Identify which cell holds the provided text, then report its [x, y] central coordinate. 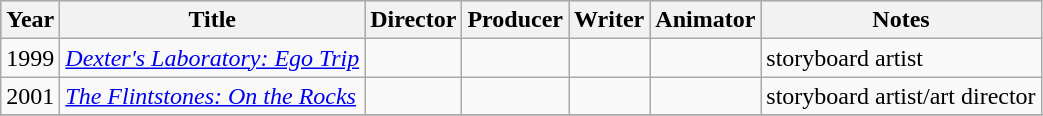
Dexter's Laboratory: Ego Trip [212, 58]
storyboard artist/art director [901, 96]
Director [414, 20]
The Flintstones: On the Rocks [212, 96]
Animator [706, 20]
Writer [610, 20]
Title [212, 20]
Producer [516, 20]
2001 [30, 96]
1999 [30, 58]
Year [30, 20]
storyboard artist [901, 58]
Notes [901, 20]
